Detect which cell encompasses the target text, then output its (x, y) center coordinate. 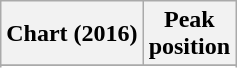
Peak position (189, 34)
Chart (2016) (72, 34)
